Output the (X, Y) coordinate of the center of the cell containing the given text.  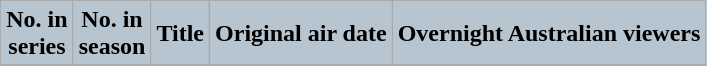
Title (180, 34)
Overnight Australian viewers (549, 34)
No. inseason (112, 34)
Original air date (302, 34)
No. inseries (37, 34)
